Capture the cell that displays the provided text and extract its (x, y) central coordinate. 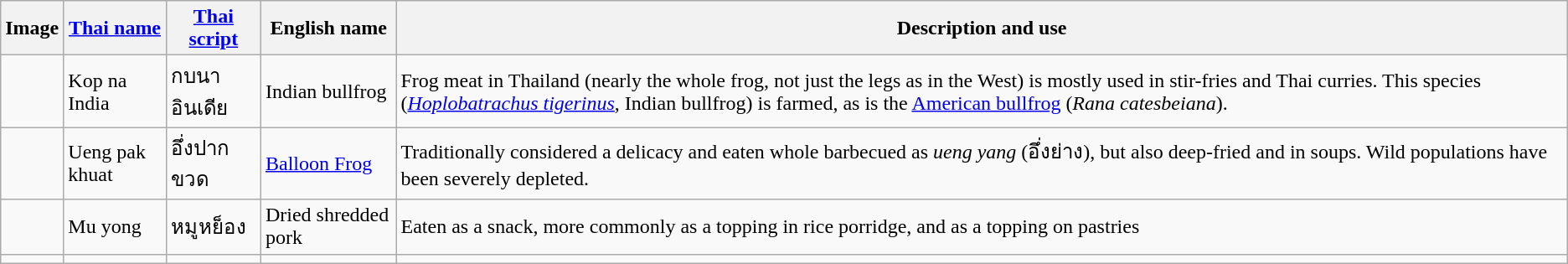
Ueng pak khuat (115, 163)
Thai script (213, 28)
Balloon Frog (328, 163)
Thai name (115, 28)
Dried shredded pork (328, 226)
หมูหย็อง (213, 226)
Image (32, 28)
Mu yong (115, 226)
Indian bullfrog (328, 91)
English name (328, 28)
อึ่งปากขวด (213, 163)
Eaten as a snack, more commonly as a topping in rice porridge, and as a topping on pastries (982, 226)
กบนาอินเดีย (213, 91)
Kop na India (115, 91)
Description and use (982, 28)
